Output the (X, Y) coordinate of the center of the cell containing the given text.  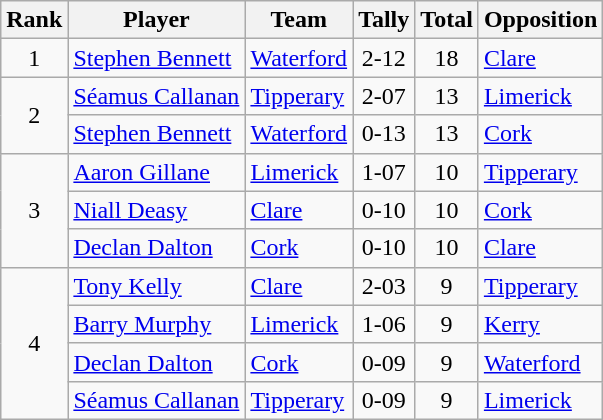
1 (34, 58)
2-12 (384, 58)
Barry Murphy (156, 324)
18 (447, 58)
1-06 (384, 324)
Team (299, 20)
0-13 (384, 134)
Opposition (540, 20)
Niall Deasy (156, 210)
Player (156, 20)
Rank (34, 20)
1-07 (384, 172)
2-07 (384, 96)
3 (34, 210)
Total (447, 20)
Tony Kelly (156, 286)
Aaron Gillane (156, 172)
Tally (384, 20)
4 (34, 343)
2-03 (384, 286)
Kerry (540, 324)
2 (34, 115)
